Locate the cell with the specified text and output its (X, Y) center coordinate. 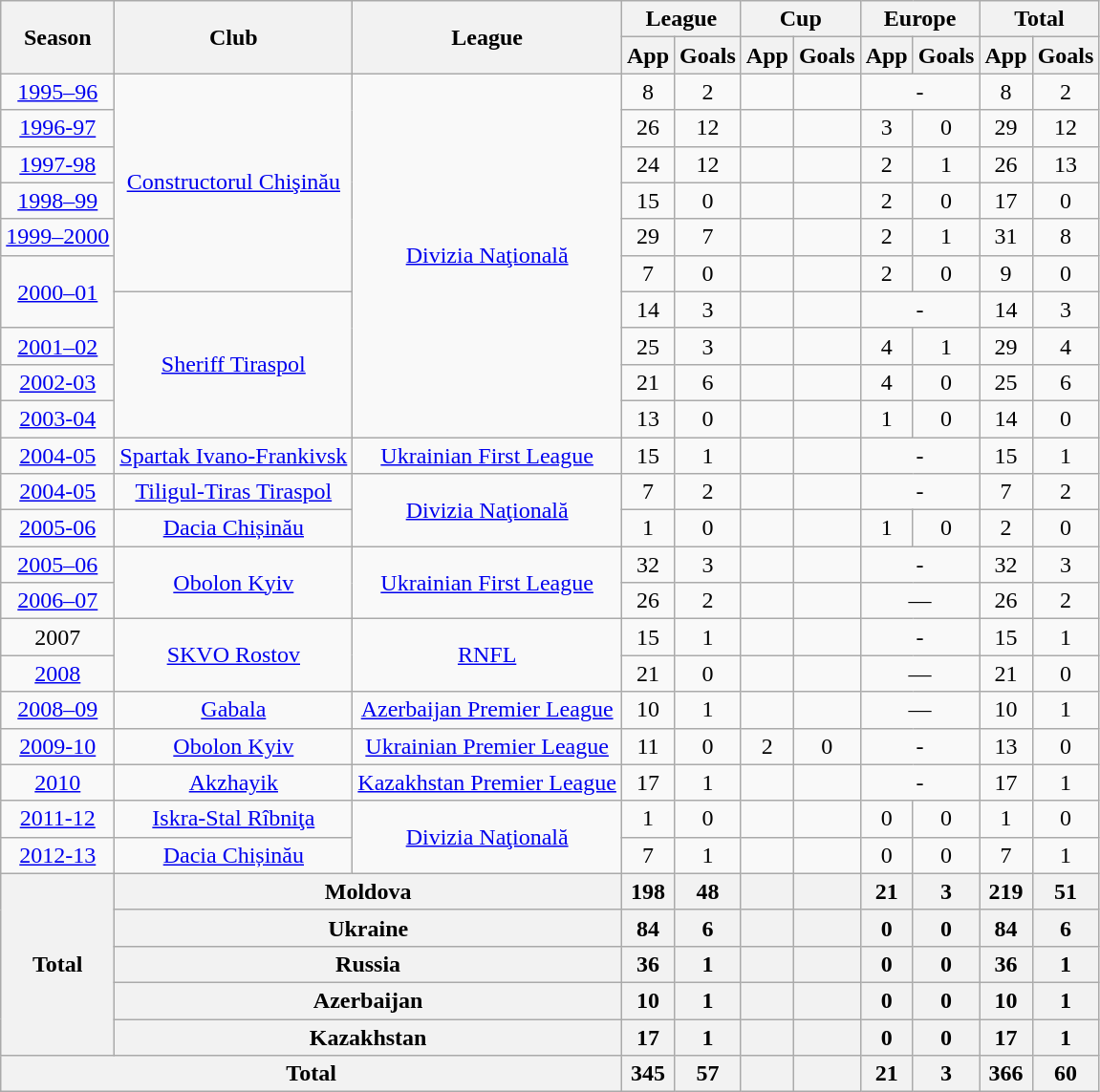
60 (1066, 1074)
Tiligul-Tiras Tiraspol (233, 492)
Cup (801, 19)
RNFL (487, 655)
Iskra-Stal Rîbniţa (233, 819)
2011-12 (57, 819)
2008–09 (57, 710)
Spartak Ivano-Frankivsk (233, 456)
Europe (919, 19)
48 (708, 891)
2005-06 (57, 528)
9 (1005, 273)
Akzhayik (233, 782)
Club (233, 37)
Russia (369, 964)
2001–02 (57, 346)
Moldova (369, 891)
345 (648, 1074)
31 (1005, 237)
Azerbaijan Premier League (487, 710)
2000–01 (57, 291)
1998–99 (57, 201)
Kazakhstan (369, 1037)
2002-03 (57, 382)
Kazakhstan Premier League (487, 782)
2008 (57, 674)
1997-98 (57, 164)
11 (648, 746)
Sheriff Tiraspol (233, 364)
24 (648, 164)
2007 (57, 637)
219 (1005, 891)
2012-13 (57, 855)
1996-97 (57, 128)
SKVO Rostov (233, 655)
2009-10 (57, 746)
57 (708, 1074)
2010 (57, 782)
Azerbaijan (369, 1000)
366 (1005, 1074)
Constructorul Chişinău (233, 182)
1999–2000 (57, 237)
Ukraine (369, 928)
198 (648, 891)
2005–06 (57, 565)
Gabala (233, 710)
2003-04 (57, 418)
Ukrainian Premier League (487, 746)
51 (1066, 891)
Season (57, 37)
1995–96 (57, 92)
2006–07 (57, 601)
